Return [x, y] of the center of cell containing provided text 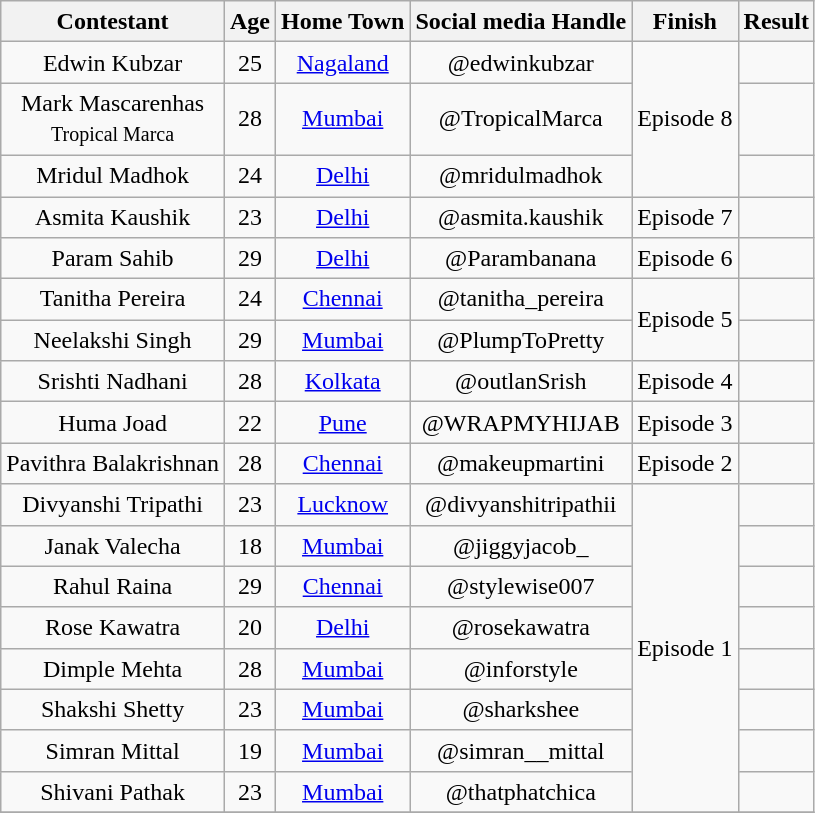
Shivani Pathak [113, 792]
@thatphatchica [521, 792]
18 [250, 546]
Shakshi Shetty [113, 710]
22 [250, 422]
@jiggyjacob_ [521, 546]
Rose Kawatra [113, 628]
@simran__mittal [521, 750]
Srishti Nadhani [113, 382]
Param Sahib [113, 258]
Huma Joad [113, 422]
Result [776, 22]
Lucknow [342, 504]
Kolkata [342, 382]
Finish [685, 22]
Pavithra Balakrishnan [113, 464]
Episode 3 [685, 422]
@outlanSrish [521, 382]
Nagaland [342, 62]
Episode 8 [685, 120]
Episode 2 [685, 464]
@TropicalMarca [521, 120]
Mark MascarenhasTropical Marca [113, 120]
@PlumpToPretty [521, 340]
@Parambanana [521, 258]
Rahul Raina [113, 586]
Episode 6 [685, 258]
@makeupmartini [521, 464]
@sharkshee [521, 710]
@rosekawatra [521, 628]
@asmita.kaushik [521, 216]
Episode 5 [685, 320]
Dimple Mehta [113, 668]
25 [250, 62]
@stylewise007 [521, 586]
Edwin Kubzar [113, 62]
@edwinkubzar [521, 62]
Janak Valecha [113, 546]
Episode 4 [685, 382]
Tanitha Pereira [113, 300]
Episode 7 [685, 216]
Neelakshi Singh [113, 340]
@tanitha_pereira [521, 300]
Episode 1 [685, 648]
Age [250, 22]
@mridulmadhok [521, 176]
@WRAPMYHIJAB [521, 422]
Asmita Kaushik [113, 216]
Pune [342, 422]
20 [250, 628]
Mridul Madhok [113, 176]
Divyanshi Tripathi [113, 504]
Simran Mittal [113, 750]
Home Town [342, 22]
@inforstyle [521, 668]
Contestant [113, 22]
Social media Handle [521, 22]
@divyanshitripathii [521, 504]
19 [250, 750]
